Pinpoint the cell where the given text exists, returning its [x, y] midpoint coordinate. 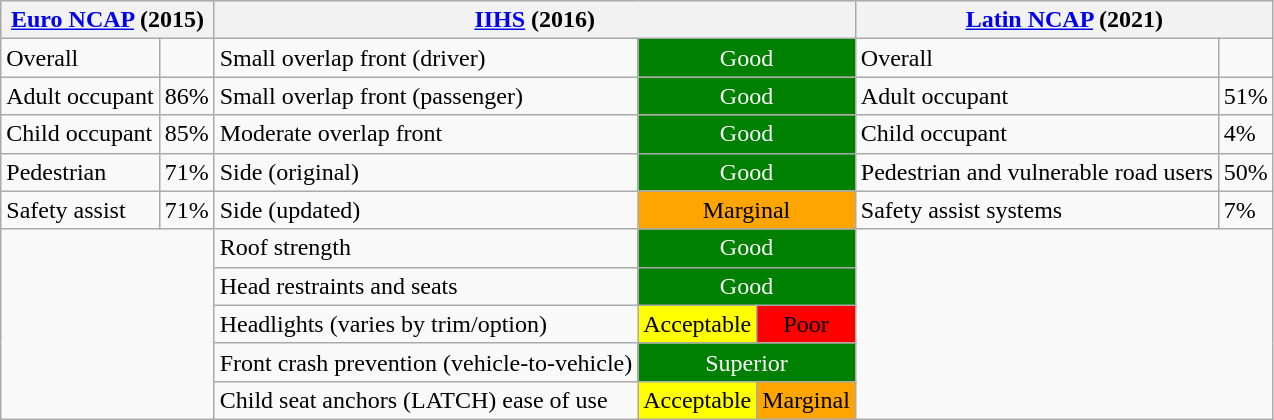
Small overlap front (passenger) [426, 96]
Pedestrian and vulnerable road users [1036, 172]
7% [1246, 210]
IIHS (2016) [534, 20]
Head restraints and seats [426, 286]
Euro NCAP (2015) [108, 20]
Moderate overlap front [426, 134]
Child seat anchors (LATCH) ease of use [426, 400]
Headlights (varies by trim/option) [426, 324]
Roof strength [426, 248]
Latin NCAP (2021) [1064, 20]
Safety assist [80, 210]
85% [186, 134]
51% [1246, 96]
50% [1246, 172]
Front crash prevention (vehicle-to-vehicle) [426, 362]
Poor [806, 324]
Side (original) [426, 172]
Side (updated) [426, 210]
Safety assist systems [1036, 210]
86% [186, 96]
Small overlap front (driver) [426, 58]
4% [1246, 134]
Superior [747, 362]
Pedestrian [80, 172]
